Scan for the cell matching the given text and deliver its (x, y) coordinate at center. 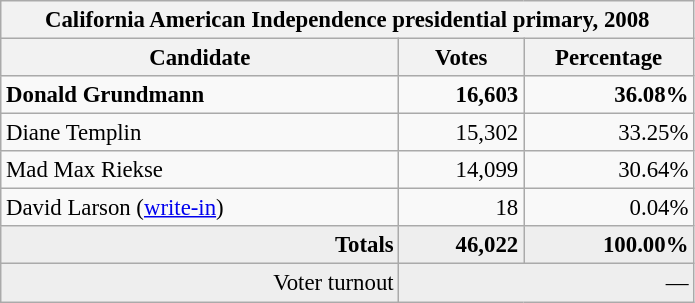
Totals (200, 245)
36.08% (609, 95)
Voter turnout (200, 283)
15,302 (462, 133)
Mad Max Riekse (200, 170)
33.25% (609, 133)
0.04% (609, 208)
Donald Grundmann (200, 95)
100.00% (609, 245)
Candidate (200, 58)
30.64% (609, 170)
David Larson (write-in) (200, 208)
California American Independence presidential primary, 2008 (348, 20)
46,022 (462, 245)
Votes (462, 58)
Percentage (609, 58)
14,099 (462, 170)
— (546, 283)
16,603 (462, 95)
18 (462, 208)
Diane Templin (200, 133)
